Locate the cell with the specified text and output its [x, y] center coordinate. 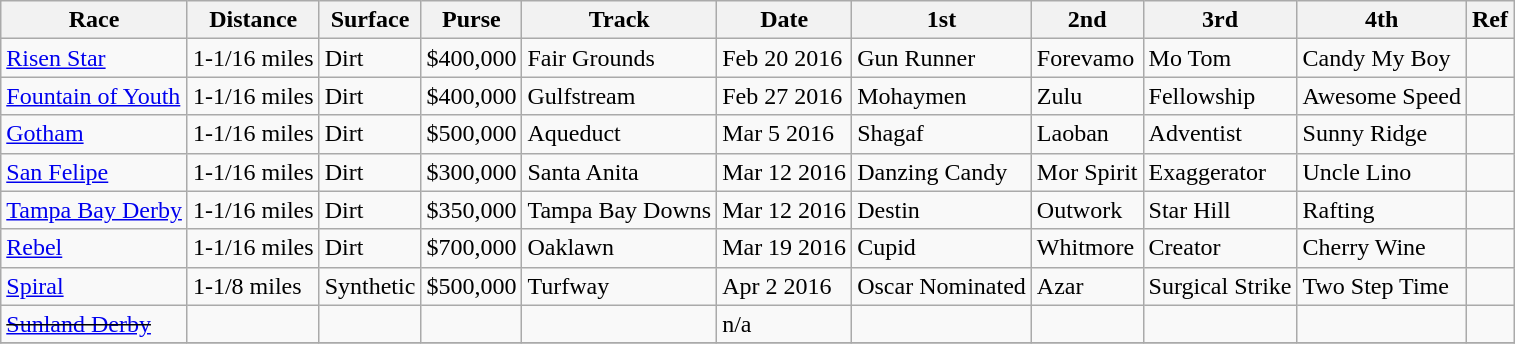
Date [784, 20]
Risen Star [94, 58]
Danzing Candy [942, 172]
Aqueduct [620, 134]
Uncle Lino [1382, 172]
1st [942, 20]
n/a [784, 324]
Rebel [94, 248]
Sunland Derby [94, 324]
Synthetic [370, 286]
Zulu [1087, 96]
Two Step Time [1382, 286]
Azar [1087, 286]
Fellowship [1220, 96]
Candy My Boy [1382, 58]
Gun Runner [942, 58]
Outwork [1087, 210]
Shagaf [942, 134]
1-1/8 miles [253, 286]
San Felipe [94, 172]
Track [620, 20]
Adventist [1220, 134]
$350,000 [472, 210]
Gulfstream [620, 96]
Whitmore [1087, 248]
Feb 27 2016 [784, 96]
Creator [1220, 248]
Mo Tom [1220, 58]
Tampa Bay Derby [94, 210]
Fair Grounds [620, 58]
Turfway [620, 286]
Apr 2 2016 [784, 286]
Tampa Bay Downs [620, 210]
Oaklawn [620, 248]
Feb 20 2016 [784, 58]
2nd [1087, 20]
Fountain of Youth [94, 96]
Sunny Ridge [1382, 134]
Purse [472, 20]
3rd [1220, 20]
Mor Spirit [1087, 172]
Star Hill [1220, 210]
Santa Anita [620, 172]
Ref [1490, 20]
Cupid [942, 248]
Spiral [94, 286]
Mar 5 2016 [784, 134]
$700,000 [472, 248]
Destin [942, 210]
Laoban [1087, 134]
4th [1382, 20]
Mar 19 2016 [784, 248]
Distance [253, 20]
Gotham [94, 134]
Cherry Wine [1382, 248]
Surgical Strike [1220, 286]
Mohaymen [942, 96]
Exaggerator [1220, 172]
Forevamo [1087, 58]
$300,000 [472, 172]
Oscar Nominated [942, 286]
Rafting [1382, 210]
Race [94, 20]
Awesome Speed [1382, 96]
Surface [370, 20]
